Capture the cell that displays the provided text and extract its [X, Y] central coordinate. 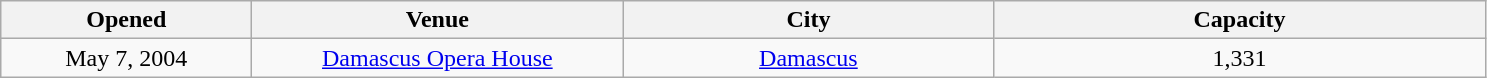
May 7, 2004 [126, 58]
City [808, 20]
Damascus Opera House [438, 58]
Opened [126, 20]
Venue [438, 20]
Capacity [1240, 20]
Damascus [808, 58]
1,331 [1240, 58]
